Find where the given text appears and provide that cell's center as [x, y] coordinate. 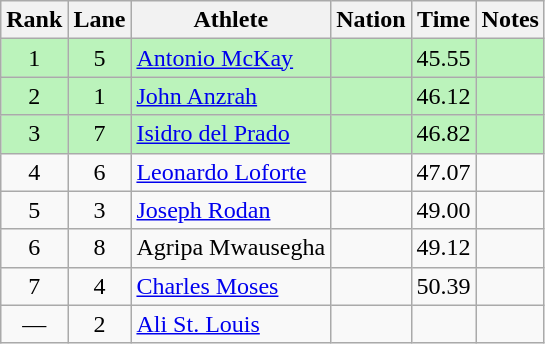
46.82 [444, 134]
Agripa Mwausegha [231, 248]
Joseph Rodan [231, 210]
Rank [34, 20]
46.12 [444, 96]
Leonardo Loforte [231, 172]
50.39 [444, 286]
47.07 [444, 172]
Isidro del Prado [231, 134]
John Anzrah [231, 96]
49.12 [444, 248]
Antonio McKay [231, 58]
Athlete [231, 20]
8 [100, 248]
Time [444, 20]
45.55 [444, 58]
Notes [510, 20]
Lane [100, 20]
Nation [371, 20]
49.00 [444, 210]
Ali St. Louis [231, 324]
— [34, 324]
Charles Moses [231, 286]
